Detect which cell encompasses the target text, then output its (X, Y) center coordinate. 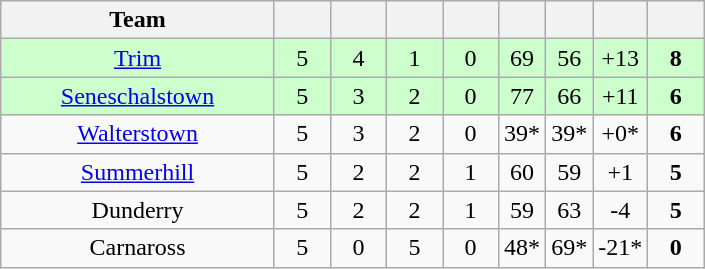
8 (676, 58)
+11 (620, 96)
63 (570, 210)
+0* (620, 134)
+13 (620, 58)
69* (570, 248)
56 (570, 58)
Dunderry (138, 210)
48* (522, 248)
60 (522, 172)
Seneschalstown (138, 96)
66 (570, 96)
Walterstown (138, 134)
77 (522, 96)
+1 (620, 172)
Trim (138, 58)
-21* (620, 248)
Carnaross (138, 248)
Summerhill (138, 172)
-4 (620, 210)
69 (522, 58)
4 (358, 58)
Team (138, 20)
